From the cell containing the given text, extract its center point as (x, y) coordinate. 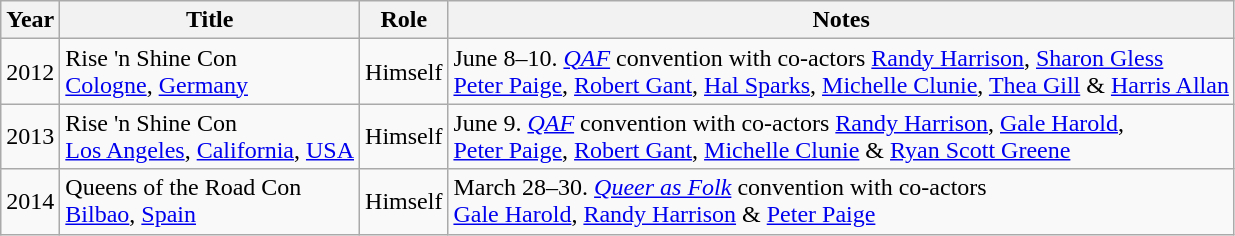
Rise 'n Shine ConCologne, Germany (210, 72)
Queens of the Road Con Bilbao, Spain (210, 202)
2014 (30, 202)
Year (30, 20)
Rise 'n Shine Con Los Angeles, California, USA (210, 136)
March 28–30. Queer as Folk convention with co-actors Gale Harold, Randy Harrison & Peter Paige (842, 202)
June 8–10. QAF convention with co-actors Randy Harrison, Sharon GlessPeter Paige, Robert Gant, Hal Sparks, Michelle Clunie, Thea Gill & Harris Allan (842, 72)
Title (210, 20)
Role (404, 20)
2012 (30, 72)
2013 (30, 136)
June 9. QAF convention with co-actors Randy Harrison, Gale Harold, Peter Paige, Robert Gant, Michelle Clunie & Ryan Scott Greene (842, 136)
Notes (842, 20)
